For the text-containing cell, return its midpoint in [X, Y] coordinate format. 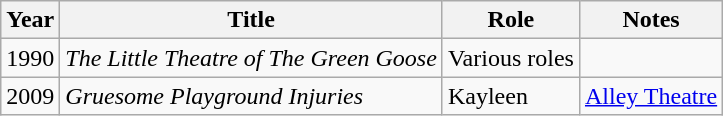
Title [252, 20]
1990 [30, 58]
Various roles [510, 58]
2009 [30, 96]
The Little Theatre of The Green Goose [252, 58]
Alley Theatre [650, 96]
Kayleen [510, 96]
Year [30, 20]
Notes [650, 20]
Gruesome Playground Injuries [252, 96]
Role [510, 20]
